Return the [X, Y] coordinate for the center point of the cell that contains the specified text.  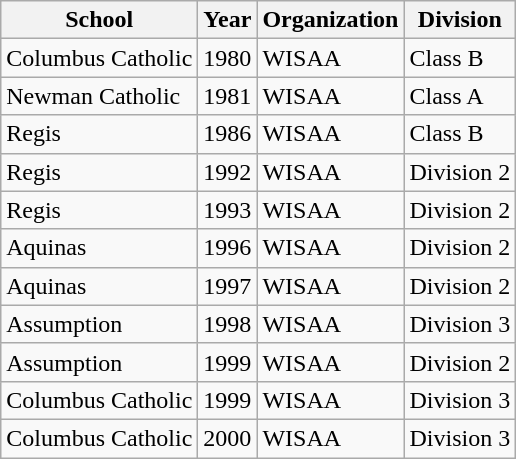
School [100, 20]
1986 [228, 134]
Division [460, 20]
Organization [330, 20]
1998 [228, 324]
Class A [460, 96]
1992 [228, 172]
Newman Catholic [100, 96]
1993 [228, 210]
2000 [228, 438]
1981 [228, 96]
Year [228, 20]
1996 [228, 248]
1997 [228, 286]
1980 [228, 58]
